Return the (X, Y) coordinate for the center point of the cell that contains the specified text.  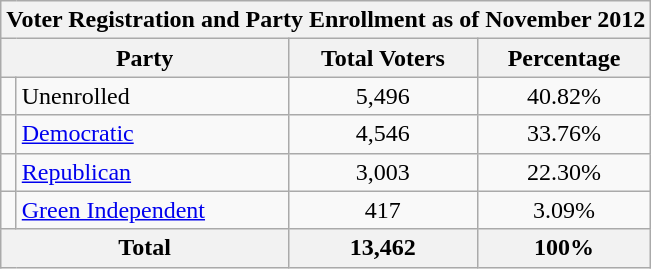
Total Voters (382, 58)
13,462 (382, 248)
5,496 (382, 96)
Green Independent (152, 210)
3,003 (382, 172)
22.30% (564, 172)
4,546 (382, 134)
Voter Registration and Party Enrollment as of November 2012 (326, 20)
Unenrolled (152, 96)
3.09% (564, 210)
33.76% (564, 134)
417 (382, 210)
40.82% (564, 96)
100% (564, 248)
Democratic (152, 134)
Percentage (564, 58)
Republican (152, 172)
Total (145, 248)
Party (145, 58)
